Search for the cell housing the specified text and yield its [x, y] center coordinate. 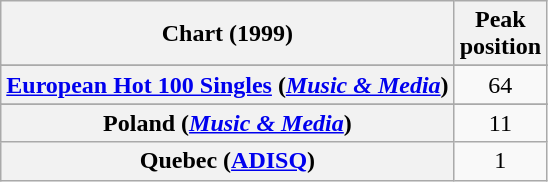
64 [500, 85]
Peakposition [500, 34]
1 [500, 161]
Quebec (ADISQ) [228, 161]
11 [500, 123]
Chart (1999) [228, 34]
Poland (Music & Media) [228, 123]
European Hot 100 Singles (Music & Media) [228, 85]
